Output the [X, Y] coordinate of the center of the cell containing the given text.  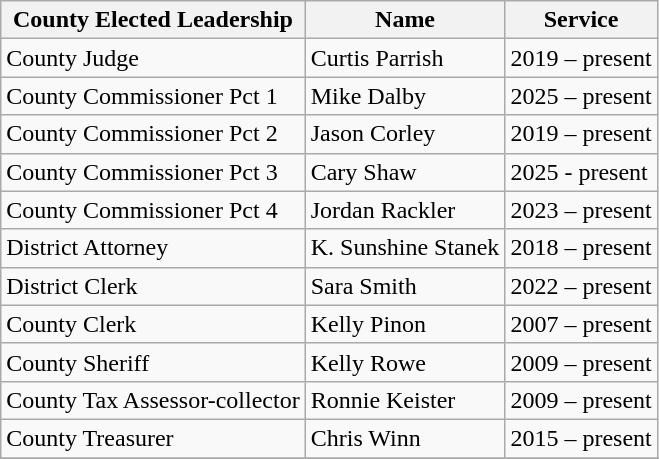
Chris Winn [405, 438]
2022 – present [581, 286]
2018 – present [581, 248]
Kelly Rowe [405, 362]
Name [405, 20]
County Commissioner Pct 1 [153, 96]
District Clerk [153, 286]
Jason Corley [405, 134]
2023 – present [581, 210]
2025 - present [581, 172]
Curtis Parrish [405, 58]
County Tax Assessor-collector [153, 400]
2015 – present [581, 438]
Ronnie Keister [405, 400]
County Commissioner Pct 4 [153, 210]
Mike Dalby [405, 96]
Jordan Rackler [405, 210]
County Judge [153, 58]
Service [581, 20]
2025 – present [581, 96]
District Attorney [153, 248]
County Elected Leadership [153, 20]
County Commissioner Pct 2 [153, 134]
K. Sunshine Stanek [405, 248]
Sara Smith [405, 286]
County Sheriff [153, 362]
County Treasurer [153, 438]
Kelly Pinon [405, 324]
County Commissioner Pct 3 [153, 172]
2007 – present [581, 324]
Cary Shaw [405, 172]
County Clerk [153, 324]
